Return the [X, Y] coordinate for the center point of the cell that contains the specified text.  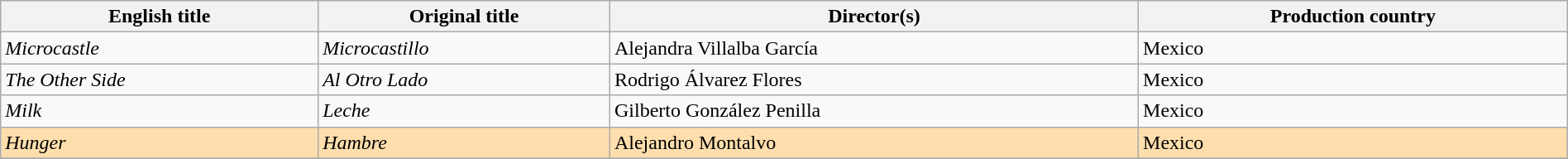
Leche [465, 111]
Alejandra Villalba García [873, 48]
Alejandro Montalvo [873, 142]
Production country [1353, 17]
English title [160, 17]
Microcastle [160, 48]
Hambre [465, 142]
Al Otro Lado [465, 79]
Gilberto González Penilla [873, 111]
Hunger [160, 142]
Milk [160, 111]
Rodrigo Álvarez Flores [873, 79]
Director(s) [873, 17]
Microcastillo [465, 48]
Original title [465, 17]
The Other Side [160, 79]
